Provide the [x, y] coordinate of the cell's center where the given text is located.  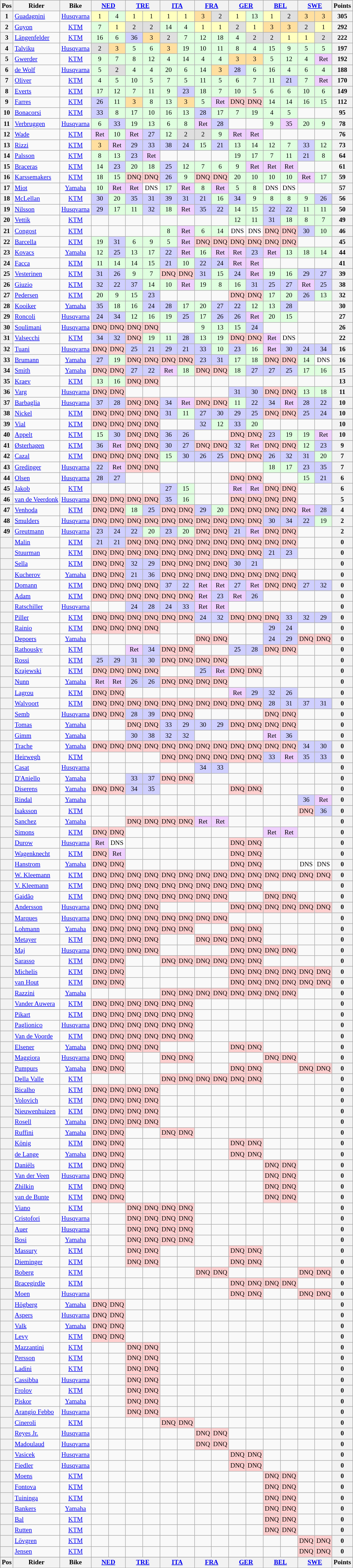
Everts [37, 92]
Congost [37, 231]
Bicalho [37, 1090]
Facca [37, 263]
Rindal [37, 800]
Nunn [37, 682]
Maj [37, 950]
Elsener [37, 1047]
Wade [37, 134]
McLellan [37, 199]
50 [342, 210]
van de Bunte [37, 1197]
Lagrou [37, 693]
Guyon [37, 27]
Gimm [37, 736]
Daniëls [37, 1165]
Casat [37, 768]
Miot [37, 188]
47 [7, 510]
Tomas [37, 725]
76 [342, 134]
Rutten [37, 1530]
Talviku [37, 49]
Venhoda [37, 510]
Reyes Jr. [37, 1434]
95 [342, 113]
Vesterinen [37, 274]
Bosi [37, 1240]
Mazzantini [37, 1348]
Barbaglia [37, 403]
Van de Voorde [37, 1036]
Paglionico [37, 1025]
Greutmann [37, 532]
Viano [37, 1208]
Hanstrom [37, 865]
Arangio Febbo [37, 1412]
Sarasso [37, 961]
Della Valle [37, 1079]
Varg [37, 392]
Adam [37, 596]
Aspers [37, 1316]
Rosell [37, 1122]
192 [342, 59]
Persson [37, 1358]
Metayer [37, 940]
Razzini [37, 993]
Sella [37, 564]
Lohmann [37, 929]
Ruffini [37, 1133]
Nilsson [37, 210]
Zhilkin [37, 1187]
Valsecchi [37, 338]
Malin [37, 543]
Moen [37, 1294]
Bankers [37, 1509]
Tuininga [37, 1498]
Diserens [37, 789]
V. Kleemann [37, 886]
Moens [37, 1476]
D'Aniello [37, 779]
Oliver [37, 81]
Massury [37, 1251]
König [37, 1144]
Boberg [37, 1272]
Marques [37, 918]
Kucherov [37, 575]
Cassibba [37, 1380]
Michelis [37, 972]
Madoulaud [37, 1444]
Piskor [37, 1401]
Karssemakers [37, 177]
Soulimani [37, 328]
van de Veerdonk [37, 499]
Rizzi [37, 145]
Pedersen [37, 296]
Nieuwenhuizen [37, 1112]
Lövgren [37, 1541]
de Lange [37, 1154]
42 [7, 456]
Guadagnini [37, 16]
Frolov [37, 1391]
Högberg [37, 1305]
Palsson [37, 156]
Längenfelder [37, 38]
Nickel [37, 414]
Levy [37, 1337]
Pumpurs [37, 1069]
Brumann [37, 360]
Olsen [37, 478]
61 [342, 167]
Farres [37, 102]
Bal [37, 1519]
Simons [37, 832]
Gwerder [37, 59]
Van der Veen [37, 1176]
Domann [37, 585]
Rossi [37, 661]
Wagenknecht [37, 854]
Vettik [37, 220]
Kooiker [37, 306]
Vasicek [37, 1455]
305 [342, 16]
Walvoort [37, 703]
Sanchez [37, 821]
73 [342, 145]
Durow [37, 843]
Maggiora [37, 1058]
170 [342, 81]
Østerhagen [37, 446]
Kraev [37, 381]
Vander Auwera [37, 1004]
Smulders [37, 521]
Ratschiller [37, 607]
de Wolf [37, 70]
Isaksson [37, 811]
Piller [37, 618]
W. Kleemann [37, 875]
222 [342, 38]
Valk [37, 1326]
Barcella [37, 242]
Gaidão [37, 897]
Vial [37, 424]
Jakob [37, 489]
64 [342, 156]
Tuani [37, 349]
Bracegirdle [37, 1283]
188 [342, 70]
43 [7, 467]
78 [342, 124]
Verbruggen [37, 124]
57 [342, 188]
Fiedler [37, 1466]
Gredinger [37, 467]
Roncoli [37, 317]
112 [342, 102]
Cazal [37, 456]
56 [342, 199]
Rainio [37, 628]
48 [7, 521]
Kovacs [37, 252]
Braceras [37, 167]
Heirwegh [37, 757]
Jensen [37, 1552]
Ladini [37, 1369]
Smith [37, 371]
Cineroli [37, 1423]
Volovich [37, 1101]
Fontova [37, 1487]
197 [342, 49]
292 [342, 27]
Auer [37, 1230]
Stuurman [37, 553]
Depoers [37, 639]
40 [7, 435]
van Hout [37, 983]
Appelt [37, 435]
Pikart [37, 1015]
Giuzio [37, 285]
Semb [37, 714]
Rathousky [37, 650]
Bonacorsi [37, 113]
Dieminger [37, 1262]
149 [342, 92]
Cristofori [37, 1219]
Krajewski [37, 671]
Andersson [37, 907]
59 [342, 177]
Trache [37, 747]
